Return [x, y] of the center of cell containing provided text 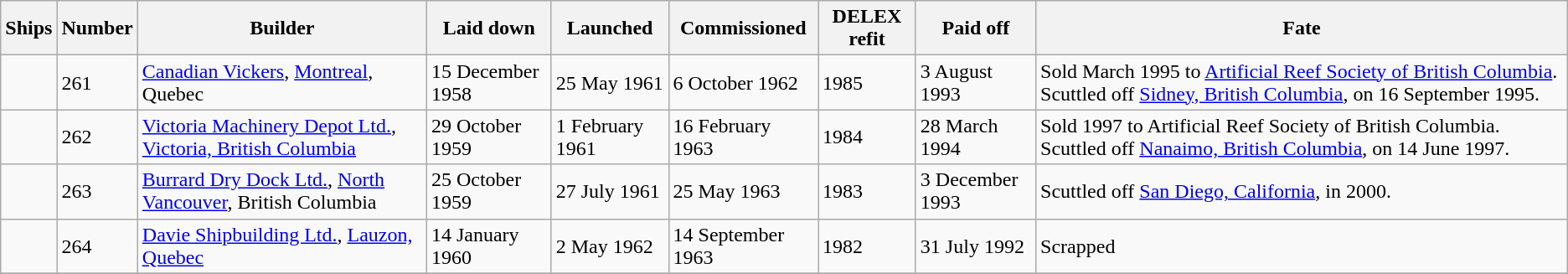
16 February 1963 [743, 137]
Sold 1997 to Artificial Reef Society of British Columbia. Scuttled off Nanaimo, British Columbia, on 14 June 1997. [1302, 137]
28 March 1994 [975, 137]
Davie Shipbuilding Ltd., Lauzon, Quebec [281, 246]
2 May 1962 [610, 246]
Sold March 1995 to Artificial Reef Society of British Columbia. Scuttled off Sidney, British Columbia, on 16 September 1995. [1302, 82]
15 December 1958 [489, 82]
3 December 1993 [975, 191]
Canadian Vickers, Montreal, Quebec [281, 82]
14 September 1963 [743, 246]
27 July 1961 [610, 191]
Number [97, 28]
Paid off [975, 28]
DELEX refit [866, 28]
1982 [866, 246]
Builder [281, 28]
264 [97, 246]
Scrapped [1302, 246]
25 October 1959 [489, 191]
Commissioned [743, 28]
1985 [866, 82]
1984 [866, 137]
3 August 1993 [975, 82]
Fate [1302, 28]
31 July 1992 [975, 246]
25 May 1963 [743, 191]
Launched [610, 28]
29 October 1959 [489, 137]
1983 [866, 191]
1 February 1961 [610, 137]
Burrard Dry Dock Ltd., North Vancouver, British Columbia [281, 191]
263 [97, 191]
25 May 1961 [610, 82]
261 [97, 82]
262 [97, 137]
Victoria Machinery Depot Ltd., Victoria, British Columbia [281, 137]
14 January 1960 [489, 246]
Laid down [489, 28]
Scuttled off San Diego, California, in 2000. [1302, 191]
6 October 1962 [743, 82]
Ships [28, 28]
